Locate the cell with the specified text and output its (x, y) center coordinate. 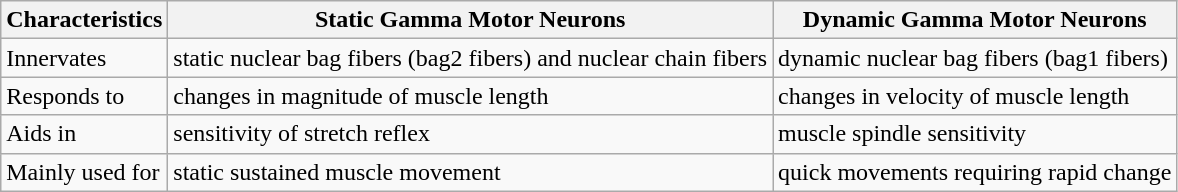
Static Gamma Motor Neurons (470, 20)
Mainly used for (84, 172)
Characteristics (84, 20)
static sustained muscle movement (470, 172)
changes in magnitude of muscle length (470, 96)
Innervates (84, 58)
quick movements requiring rapid change (975, 172)
dynamic nuclear bag fibers (bag1 fibers) (975, 58)
sensitivity of stretch reflex (470, 134)
static nuclear bag fibers (bag2 fibers) and nuclear chain fibers (470, 58)
Dynamic Gamma Motor Neurons (975, 20)
muscle spindle sensitivity (975, 134)
changes in velocity of muscle length (975, 96)
Aids in (84, 134)
Responds to (84, 96)
